Return [x, y] of the center of cell containing provided text 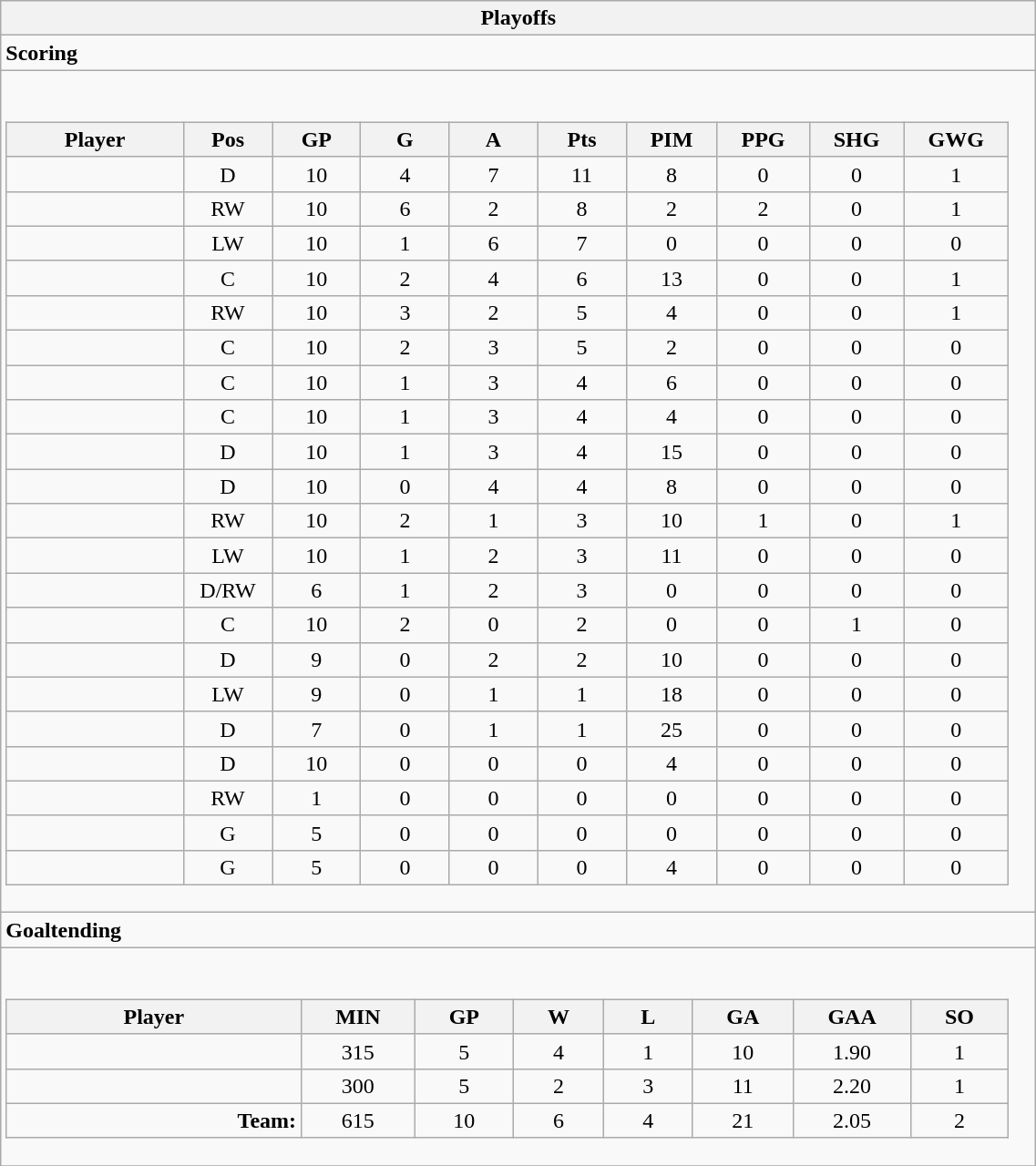
1.90 [852, 1051]
Pts [581, 139]
Pos [228, 139]
PPG [764, 139]
Goaltending [518, 930]
615 [358, 1120]
PIM [672, 139]
D/RW [228, 590]
L [649, 1017]
15 [672, 452]
W [559, 1017]
Scoring [518, 53]
GAA [852, 1017]
300 [358, 1086]
13 [672, 278]
18 [672, 694]
315 [358, 1051]
A [494, 139]
Player MIN GP W L GA GAA SO 315 5 4 1 10 1.90 1 300 5 2 3 11 2.20 1 Team: 615 10 6 4 21 2.05 2 [518, 1057]
GWG [957, 139]
2.05 [852, 1120]
25 [672, 729]
Playoffs [518, 18]
GA [744, 1017]
2.20 [852, 1086]
21 [744, 1120]
Team: [154, 1120]
SHG [856, 139]
MIN [358, 1017]
SO [959, 1017]
